From the cell containing the given text, extract its center point as [X, Y] coordinate. 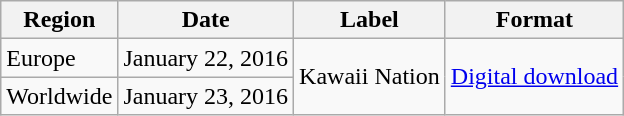
Digital download [534, 77]
January 22, 2016 [206, 58]
Region [60, 20]
Kawaii Nation [370, 77]
Europe [60, 58]
Format [534, 20]
Label [370, 20]
Date [206, 20]
January 23, 2016 [206, 96]
Worldwide [60, 96]
